Detect which cell encompasses the target text, then output its (x, y) center coordinate. 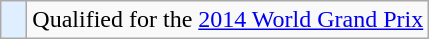
Qualified for the 2014 World Grand Prix (228, 20)
